Locate the cell with the specified text and output its [x, y] center coordinate. 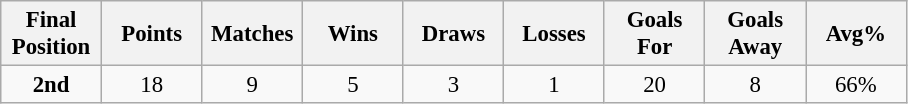
1 [554, 85]
Losses [554, 34]
9 [252, 85]
8 [756, 85]
Matches [252, 34]
Avg% [856, 34]
20 [654, 85]
18 [152, 85]
Points [152, 34]
3 [454, 85]
66% [856, 85]
Wins [354, 34]
2nd [52, 85]
Goals For [654, 34]
Goals Away [756, 34]
Final Position [52, 34]
5 [354, 85]
Draws [454, 34]
